Determine the [x, y] coordinate at the center of the cell enclosing the given text.  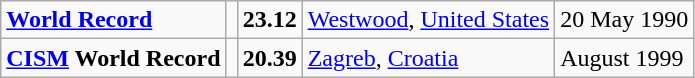
August 1999 [624, 58]
World Record [114, 20]
Westwood, United States [428, 20]
CISM World Record [114, 58]
20.39 [270, 58]
20 May 1990 [624, 20]
23.12 [270, 20]
Zagreb, Croatia [428, 58]
